For the text-containing cell, return its midpoint in [x, y] coordinate format. 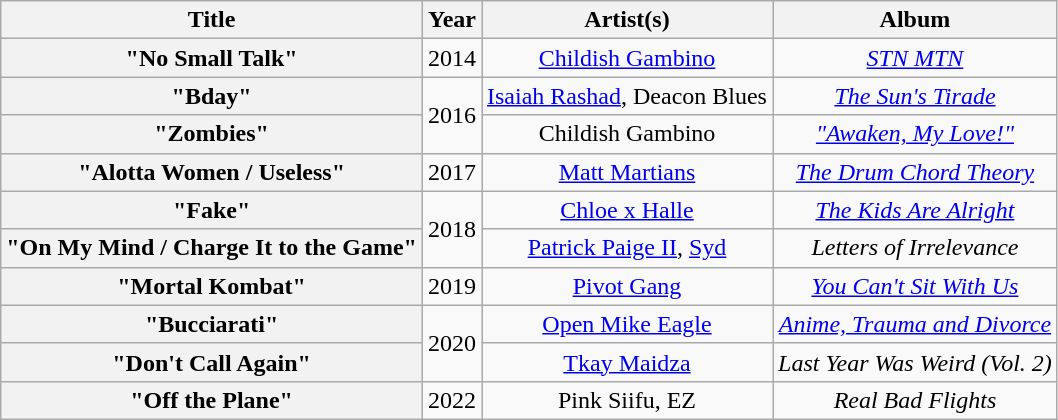
STN MTN [914, 58]
"Bucciarati" [212, 324]
Letters of Irrelevance [914, 248]
2022 [452, 400]
2018 [452, 229]
"Don't Call Again" [212, 362]
2016 [452, 115]
Isaiah Rashad, Deacon Blues [628, 96]
The Sun's Tirade [914, 96]
Last Year Was Weird (Vol. 2) [914, 362]
Chloe x Halle [628, 210]
"Bday" [212, 96]
The Kids Are Alright [914, 210]
2017 [452, 172]
"Mortal Kombat" [212, 286]
You Can't Sit With Us [914, 286]
"Zombies" [212, 134]
"On My Mind / Charge It to the Game" [212, 248]
2019 [452, 286]
"Alotta Women / Useless" [212, 172]
"Awaken, My Love!" [914, 134]
Matt Martians [628, 172]
Album [914, 20]
The Drum Chord Theory [914, 172]
Real Bad Flights [914, 400]
2014 [452, 58]
Patrick Paige II, Syd [628, 248]
"Fake" [212, 210]
Artist(s) [628, 20]
Anime, Trauma and Divorce [914, 324]
"No Small Talk" [212, 58]
Tkay Maidza [628, 362]
Year [452, 20]
2020 [452, 343]
Title [212, 20]
Open Mike Eagle [628, 324]
Pivot Gang [628, 286]
"Off the Plane" [212, 400]
Pink Siifu, EZ [628, 400]
